Return [X, Y] of the center of cell containing provided text 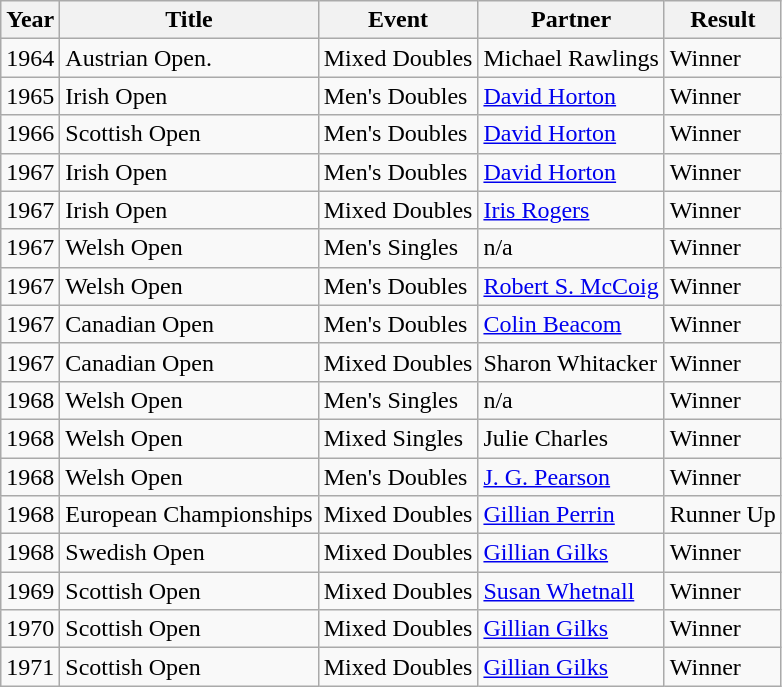
Michael Rawlings [571, 58]
Runner Up [722, 515]
Gillian Perrin [571, 515]
1965 [30, 96]
1971 [30, 667]
Austrian Open. [189, 58]
Partner [571, 20]
Result [722, 20]
Swedish Open [189, 553]
Mixed Singles [398, 438]
Event [398, 20]
Susan Whetnall [571, 591]
Julie Charles [571, 438]
1966 [30, 134]
1970 [30, 629]
Title [189, 20]
Iris Rogers [571, 210]
1964 [30, 58]
Year [30, 20]
J. G. Pearson [571, 477]
Robert S. McCoig [571, 286]
European Championships [189, 515]
1969 [30, 591]
Colin Beacom [571, 324]
Sharon Whitacker [571, 362]
